Output the [X, Y] coordinate of the center of the cell containing the given text.  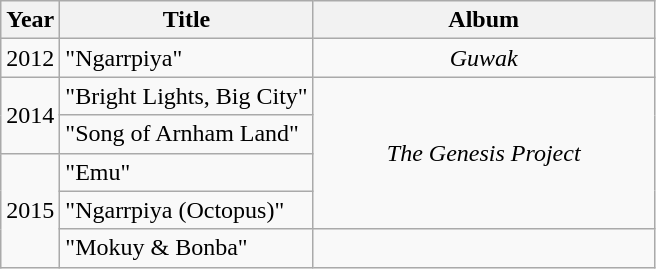
Guwak [484, 58]
"Mokuy & Bonba" [186, 248]
"Bright Lights, Big City" [186, 96]
"Song of Arnham Land" [186, 134]
"Emu" [186, 172]
"Ngarrpiya" [186, 58]
Album [484, 20]
Year [30, 20]
2012 [30, 58]
2014 [30, 115]
The Genesis Project [484, 153]
Title [186, 20]
"Ngarrpiya (Octopus)" [186, 210]
2015 [30, 210]
